Extract the [X, Y] coordinate from the center of the cell holding the provided text.  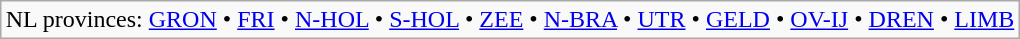
NL provinces: GRON • FRI • N-HOL • S-HOL • ZEE • N-BRA • UTR • GELD • OV-IJ • DREN • LIMB [510, 20]
